Detect which cell encompasses the target text, then output its [x, y] center coordinate. 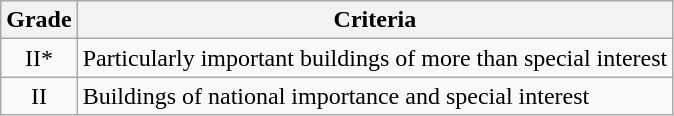
Particularly important buildings of more than special interest [375, 58]
Buildings of national importance and special interest [375, 96]
II [39, 96]
Criteria [375, 20]
Grade [39, 20]
II* [39, 58]
